Locate the cell with the specified text and output its [X, Y] center coordinate. 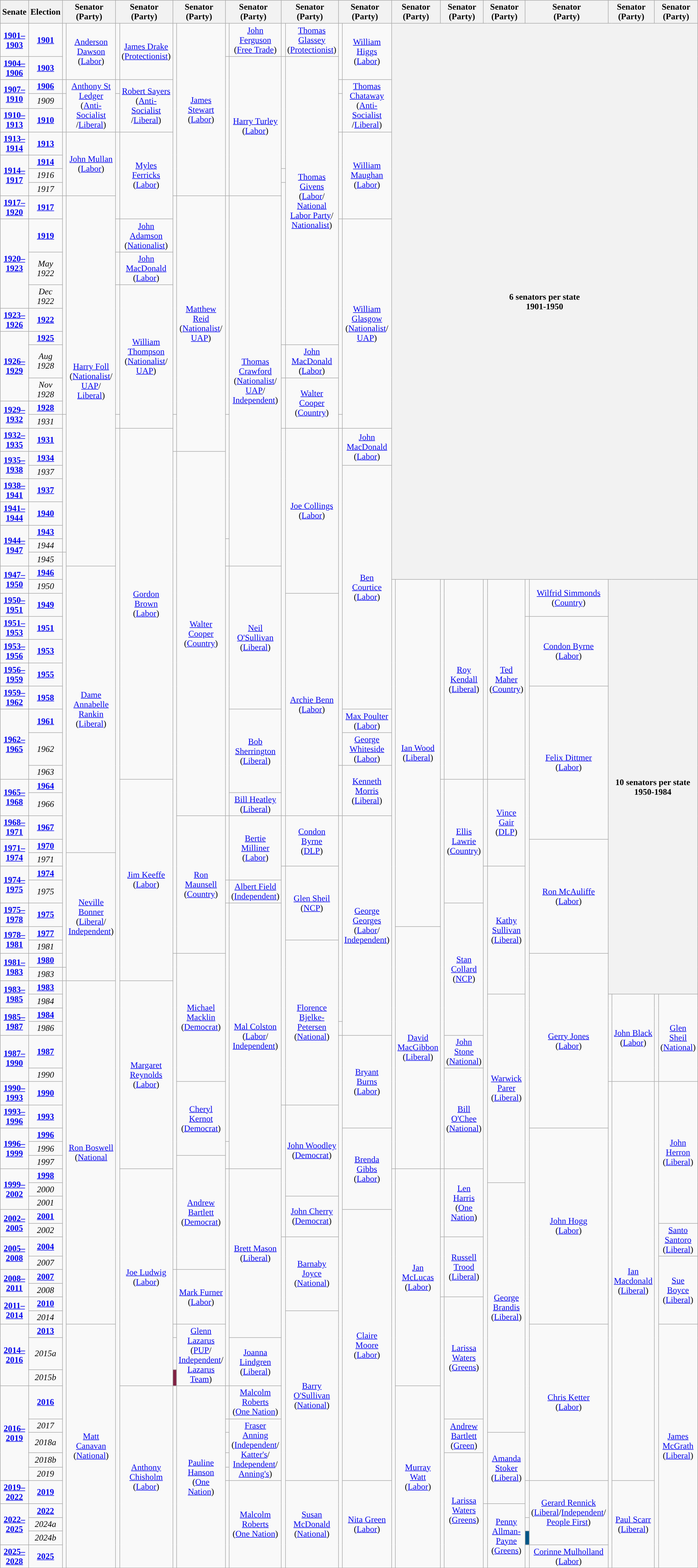
Archie Benn(Labor) [312, 704]
1945 [46, 559]
Nov 1928 [46, 389]
2025–2028 [14, 1556]
James McGrath(Liberal) [678, 1446]
Anthony Chisholm(Labor) [146, 1477]
Ellis Lawrie(Country) [464, 841]
1910 [46, 120]
1922 [46, 319]
Florence Bjelke-Petersen(National) [312, 1023]
2024a [46, 1524]
Neil O'Sullivan(Liberal) [256, 637]
Kenneth Morris(Liberal) [367, 791]
1964 [46, 786]
Harry Turley(Labor) [256, 126]
2022–2025 [14, 1524]
1987–1990 [14, 1058]
1904–1906 [14, 68]
Cheryl Kernot(Democrat) [201, 1118]
John Herron(Liberal) [678, 1152]
1901 [46, 40]
2013 [46, 1331]
Roy Kendall(Liberal) [464, 679]
Bill O'Chee(National) [464, 1118]
Jan McLucas(Labor) [418, 1277]
1993–1996 [14, 1117]
2005–2008 [14, 1253]
1951 [46, 628]
1943 [46, 532]
1987 [46, 1052]
2022 [46, 1510]
1913–1914 [14, 144]
10 senators per state1950-1984 [653, 787]
1928 [46, 408]
Anderson Dawson(Labor) [91, 51]
1959–1962 [14, 698]
John Black(Labor) [633, 1038]
John Hogg(Labor) [569, 1226]
2004 [46, 1247]
1971 [46, 859]
John Ferguson(Free Trade) [256, 40]
May 1922 [46, 268]
David MacGibbon(Liberal) [418, 1048]
1953 [46, 651]
Albert Field(Independent) [256, 892]
1956–1959 [14, 674]
Penny Allman-Payne(Greens) [506, 1536]
1971–1974 [14, 853]
Russell Trood(Liberal) [464, 1267]
Corinne Mulholland(Labor) [569, 1556]
1909 [46, 101]
1999–2002 [14, 1189]
2010 [46, 1304]
Sue Boyce(Liberal) [678, 1290]
1958 [46, 698]
1916 [46, 175]
Condon Byrne(Labor) [569, 651]
John Adamson(Nationalist) [146, 235]
Gordon Brown(Labor) [146, 604]
2017 [46, 1425]
John Stone(National) [464, 1052]
James Stewart(Labor) [201, 110]
Max Poulter(Labor) [367, 721]
Amanda Stoker(Liberal) [506, 1468]
Claire Moore(Labor) [367, 1345]
Joe Ludwig(Labor) [146, 1277]
John Cherry(Democrat) [312, 1217]
Neville Bonner(Liberal/Independent) [91, 917]
Paul Scarr(Liberal) [633, 1524]
1985–1987 [14, 1022]
Bob Sherrington(Liberal) [256, 751]
Vince Gair(DLP) [506, 823]
1990–1993 [14, 1093]
Chris Ketter(Labor) [569, 1402]
Glen Sheil(NCP) [312, 903]
John Woodley(Democrat) [312, 1150]
Aug 1928 [46, 361]
2018a [46, 1442]
George Brandis(Liberal) [506, 1307]
Susan McDonald(National) [312, 1524]
Brett Mason(Liberal) [256, 1253]
1986 [46, 1028]
Matthew Reid(Nationalist/UAP) [201, 324]
1967 [46, 827]
1941–1944 [14, 514]
Andrew Bartlett(Democrat) [201, 1212]
1962–1965 [14, 744]
Ron Boswell(National [91, 1152]
1970 [46, 846]
Kathy Sullivan(Liberal) [506, 930]
Bertie Milliner(Labor) [256, 848]
2025 [46, 1556]
1925 [46, 338]
1997 [46, 1162]
1955 [46, 674]
Fraser Anning(Independent/Katter's/Independent/Anning's) [256, 1449]
1951–1953 [14, 628]
1978–1981 [14, 940]
Ron Maunsell(Country) [201, 885]
Joanna Lindgren(Liberal) [256, 1362]
2000 [46, 1189]
1926–1929 [14, 366]
2024b [46, 1538]
2014–2016 [14, 1355]
2002–2005 [14, 1223]
Brenda Gibbs(Labor) [367, 1169]
1981 [46, 947]
1901–1903 [14, 40]
William Thompson(Nationalist/UAP) [146, 356]
Thomas Crawford(Nationalist/UAP/Independent) [256, 381]
Harry Foll(Nationalist/UAP/Liberal) [91, 381]
2015a [46, 1354]
George Whiteside(Labor) [367, 749]
Myles Ferricks(Labor) [146, 175]
1920–1923 [14, 264]
Jim Keeffe(Labor) [146, 880]
1980 [46, 960]
Felix Dittmer(Labor) [569, 763]
1944–1947 [14, 545]
1929–1932 [14, 415]
Condon Byrne(DLP) [312, 841]
Bryant Burns(Labor) [367, 1082]
2014 [46, 1317]
Anthony St Ledger(Anti-Socialist/Liberal) [91, 106]
Glen Sheil(National) [678, 1038]
Santo Santoro(Liberal) [678, 1240]
1968–1971 [14, 827]
2016–2019 [14, 1433]
Michael Macklin(Democrat) [201, 1018]
1944 [46, 545]
1903 [46, 68]
Stan Collard(NCP) [464, 969]
2011–2014 [14, 1310]
1919 [46, 235]
Andrew Bartlett(Green) [464, 1435]
1938–1941 [14, 490]
1910–1913 [14, 120]
Barnaby Joyce(National) [312, 1274]
Dame Annabelle Rankin(Liberal) [91, 709]
1977 [46, 933]
1966 [46, 804]
Pauline Hanson(One Nation) [201, 1477]
Joe Collings(Labor) [312, 511]
1923–1926 [14, 319]
Gerry Jones(Labor) [569, 1041]
Ben Courtice(Labor) [367, 587]
1906 [46, 86]
1907–1910 [14, 94]
1940 [46, 514]
Glenn Lazarus(PUP/Independent/Lazarus Team) [201, 1355]
1974–1975 [14, 884]
Wilfrid Simmonds(Country) [569, 598]
Thomas Givens(Labor/National Labor Party/Nationalist) [312, 201]
1962 [46, 749]
1947–1950 [14, 579]
Mal Colston(Labor/Independent) [256, 1036]
1935–1938 [14, 465]
Dec 1922 [46, 296]
2008 [46, 1290]
1914–1917 [14, 175]
1961 [46, 721]
Thomas Glassey(Protectionist) [312, 40]
James Drake(Protectionist) [146, 51]
1946 [46, 573]
Murray Watt(Labor) [418, 1477]
William Glasgow(Nationalist/UAP) [367, 324]
1963 [46, 772]
Election [46, 12]
William Maughan(Labor) [367, 175]
Len Harris(One Nation) [464, 1203]
1950–1951 [14, 604]
Bill Heatley(Liberal) [256, 804]
Ian Macdonald(Liberal) [633, 1281]
1993 [46, 1117]
2016 [46, 1402]
2018b [46, 1460]
2015b [46, 1378]
2008–2011 [14, 1283]
John Mullan(Labor) [91, 164]
Ron McAuliffe(Labor) [569, 896]
1949 [46, 604]
1983–1985 [14, 994]
1965–1968 [14, 797]
Matt Canavan(National) [91, 1446]
1917–1920 [14, 207]
1998 [46, 1175]
1996–1999 [14, 1148]
Gerard Rennick(Liberal/Independent/People First) [569, 1512]
6 senators per state1901-1950 [545, 301]
1950 [46, 586]
Ian Wood(Liberal) [418, 753]
2019–2022 [14, 1492]
Nita Green(Labor) [367, 1524]
Robert Sayers(Anti-Socialist/Liberal) [146, 106]
1913 [46, 144]
Barry O'Sullivan(National) [312, 1395]
Thomas Chataway(Anti-Socialist/Liberal) [367, 106]
1974 [46, 873]
Warwick Parer(Liberal) [506, 1089]
Margaret Reynolds(Labor) [146, 1075]
George Georges(Labor/Independent) [367, 925]
1981–1983 [14, 967]
1975–1978 [14, 914]
1914 [46, 162]
2002 [46, 1230]
Mark Furner(Labor) [201, 1297]
1934 [46, 458]
1932–1935 [14, 440]
1953–1956 [14, 651]
Senate [14, 12]
William Higgs(Labor) [367, 51]
Ted Maher(Country) [506, 679]
